Locate the cell with the specified text and output its [X, Y] center coordinate. 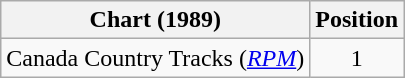
1 [357, 58]
Canada Country Tracks (RPM) [156, 58]
Position [357, 20]
Chart (1989) [156, 20]
